Find where the given text appears and provide that cell's center as [x, y] coordinate. 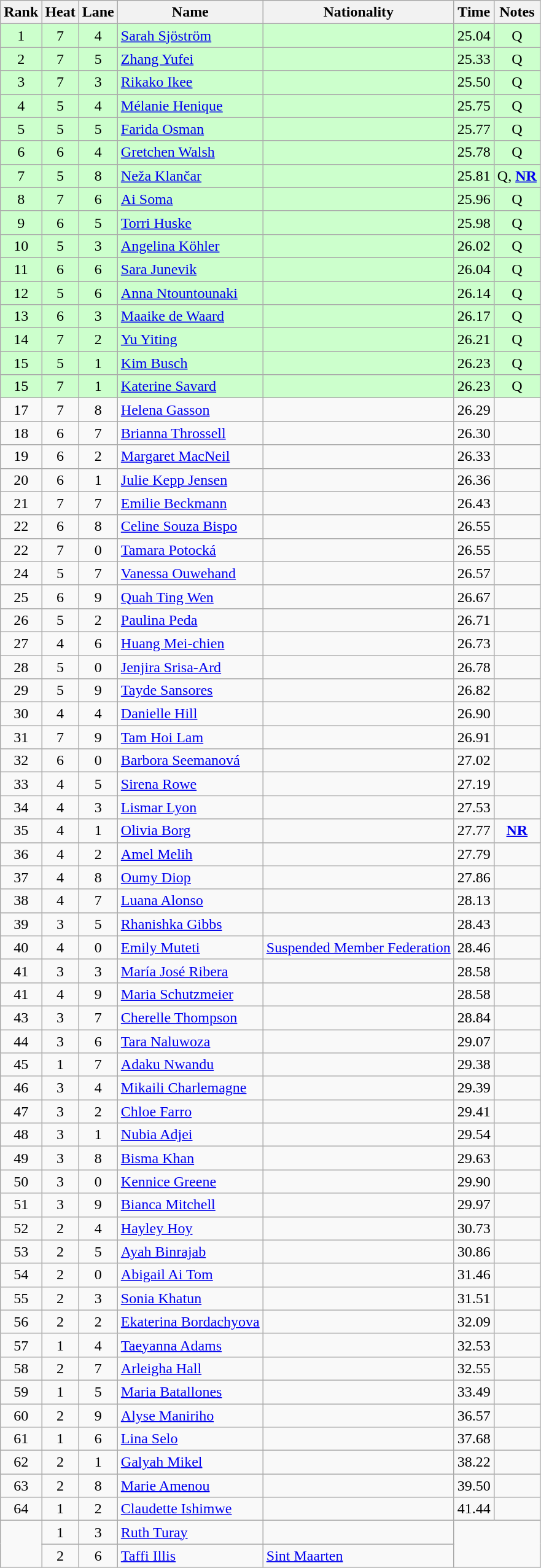
40 [21, 947]
37 [21, 877]
26.14 [474, 293]
56 [21, 1322]
27.79 [474, 854]
Rikako Ikee [190, 82]
Rhanishka Gibbs [190, 924]
Neža Klančar [190, 176]
Taffi Illis [190, 1556]
27.86 [474, 877]
Celine Souza Bispo [190, 527]
32.09 [474, 1322]
64 [21, 1509]
18 [21, 433]
13 [21, 316]
25.78 [474, 152]
25 [21, 597]
Maaike de Waard [190, 316]
29.90 [474, 1182]
Amel Melih [190, 854]
Claudette Ishimwe [190, 1509]
Chloe Farro [190, 1111]
58 [21, 1368]
26.29 [474, 410]
Emilie Beckmann [190, 503]
Lane [98, 12]
Nationality [359, 12]
Cherelle Thompson [190, 1017]
55 [21, 1298]
41.44 [474, 1509]
53 [21, 1252]
Notes [517, 12]
38.22 [474, 1462]
Ruth Turay [190, 1532]
Heat [60, 12]
10 [21, 246]
26.04 [474, 269]
27.77 [474, 831]
Arleigha Hall [190, 1368]
27.19 [474, 784]
39 [21, 924]
María José Ribera [190, 971]
Oumy Diop [190, 877]
26.71 [474, 620]
28 [21, 667]
26.17 [474, 316]
Q, NR [517, 176]
Galyah Mikel [190, 1462]
26.73 [474, 643]
47 [21, 1111]
Suspended Member Federation [359, 947]
14 [21, 340]
Helena Gasson [190, 410]
Lina Selo [190, 1439]
26 [21, 620]
38 [21, 901]
29.39 [474, 1088]
Ai Soma [190, 199]
39.50 [474, 1486]
Farida Osman [190, 129]
Ayah Binrajab [190, 1252]
29 [21, 691]
Olivia Borg [190, 831]
33 [21, 784]
Adaku Nwandu [190, 1065]
Sarah Sjöström [190, 36]
29.38 [474, 1065]
21 [21, 503]
26.21 [474, 340]
37.68 [474, 1439]
26.30 [474, 433]
Angelina Köhler [190, 246]
45 [21, 1065]
30.73 [474, 1228]
28.84 [474, 1017]
Torri Huske [190, 222]
Bisma Khan [190, 1158]
Emily Muteti [190, 947]
26.78 [474, 667]
Rank [21, 12]
Marie Amenou [190, 1486]
31 [21, 737]
17 [21, 410]
28.46 [474, 947]
36 [21, 854]
59 [21, 1392]
Tamara Potocká [190, 550]
Sara Junevik [190, 269]
Mikaili Charlemagne [190, 1088]
29.07 [474, 1041]
Jenjira Srisa-Ard [190, 667]
Kennice Greene [190, 1182]
Sirena Rowe [190, 784]
48 [21, 1135]
26.36 [474, 480]
25.33 [474, 59]
60 [21, 1415]
26.67 [474, 597]
Sonia Khatun [190, 1298]
26.82 [474, 691]
Mélanie Henique [190, 106]
31.51 [474, 1298]
61 [21, 1439]
27.02 [474, 761]
43 [21, 1017]
28.13 [474, 901]
44 [21, 1041]
Margaret MacNeil [190, 457]
Lismar Lyon [190, 807]
32.55 [474, 1368]
20 [21, 480]
33.49 [474, 1392]
Katerine Savard [190, 386]
Brianna Throssell [190, 433]
Quah Ting Wen [190, 597]
29.63 [474, 1158]
Paulina Peda [190, 620]
26.91 [474, 737]
Yu Yiting [190, 340]
Taeyanna Adams [190, 1345]
32 [21, 761]
24 [21, 573]
34 [21, 807]
12 [21, 293]
57 [21, 1345]
Tara Naluwoza [190, 1041]
29.97 [474, 1205]
Bianca Mitchell [190, 1205]
29.41 [474, 1111]
Vanessa Ouwehand [190, 573]
26.90 [474, 714]
26.57 [474, 573]
51 [21, 1205]
25.98 [474, 222]
Abigail Ai Tom [190, 1275]
Maria Batallones [190, 1392]
63 [21, 1486]
26.43 [474, 503]
25.04 [474, 36]
26.33 [474, 457]
Barbora Seemanová [190, 761]
25.77 [474, 129]
62 [21, 1462]
30.86 [474, 1252]
Huang Mei-chien [190, 643]
25.81 [474, 176]
Tayde Sansores [190, 691]
Nubia Adjei [190, 1135]
52 [21, 1228]
49 [21, 1158]
Time [474, 12]
36.57 [474, 1415]
28.43 [474, 924]
Tam Hoi Lam [190, 737]
Hayley Hoy [190, 1228]
19 [21, 457]
Ekaterina Bordachyova [190, 1322]
32.53 [474, 1345]
Kim Busch [190, 363]
54 [21, 1275]
Alyse Maniriho [190, 1415]
NR [517, 831]
25.50 [474, 82]
50 [21, 1182]
27.53 [474, 807]
25.75 [474, 106]
46 [21, 1088]
29.54 [474, 1135]
Luana Alonso [190, 901]
31.46 [474, 1275]
Julie Kepp Jensen [190, 480]
Anna Ntountounaki [190, 293]
27 [21, 643]
25.96 [474, 199]
Zhang Yufei [190, 59]
26.02 [474, 246]
30 [21, 714]
Danielle Hill [190, 714]
Gretchen Walsh [190, 152]
Maria Schutzmeier [190, 994]
35 [21, 831]
Sint Maarten [359, 1556]
11 [21, 269]
Name [190, 12]
